Find where the given text appears and provide that cell's center as (x, y) coordinate. 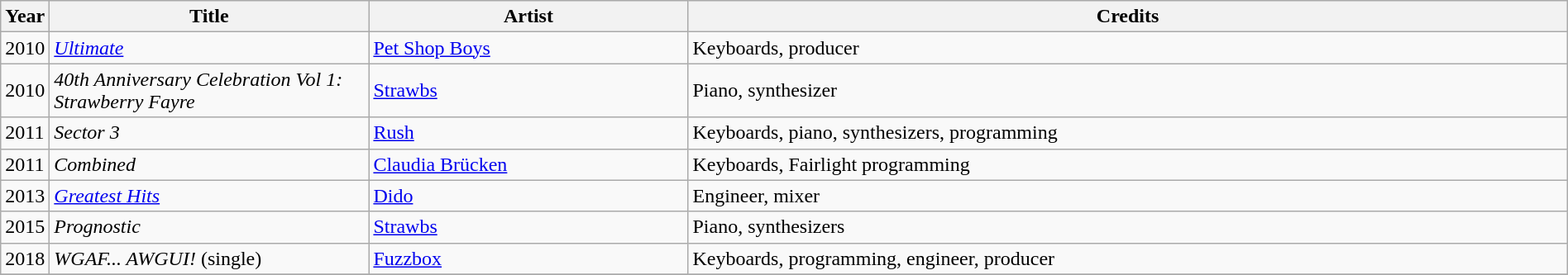
Fuzzbox (528, 258)
Piano, synthesizer (1128, 91)
Engineer, mixer (1128, 196)
Combined (209, 164)
Sector 3 (209, 133)
WGAF... AWGUI! (single) (209, 258)
Pet Shop Boys (528, 48)
Prognostic (209, 227)
Greatest Hits (209, 196)
40th Anniversary Celebration Vol 1: Strawberry Fayre (209, 91)
Dido (528, 196)
Keyboards, piano, synthesizers, programming (1128, 133)
Piano, synthesizers (1128, 227)
Rush (528, 133)
Year (25, 17)
Ultimate (209, 48)
2013 (25, 196)
Keyboards, programming, engineer, producer (1128, 258)
2018 (25, 258)
Claudia Brücken (528, 164)
Artist (528, 17)
Title (209, 17)
Credits (1128, 17)
2015 (25, 227)
Keyboards, producer (1128, 48)
Keyboards, Fairlight programming (1128, 164)
